Provide the [x, y] coordinate of the cell's center where the given text is located.  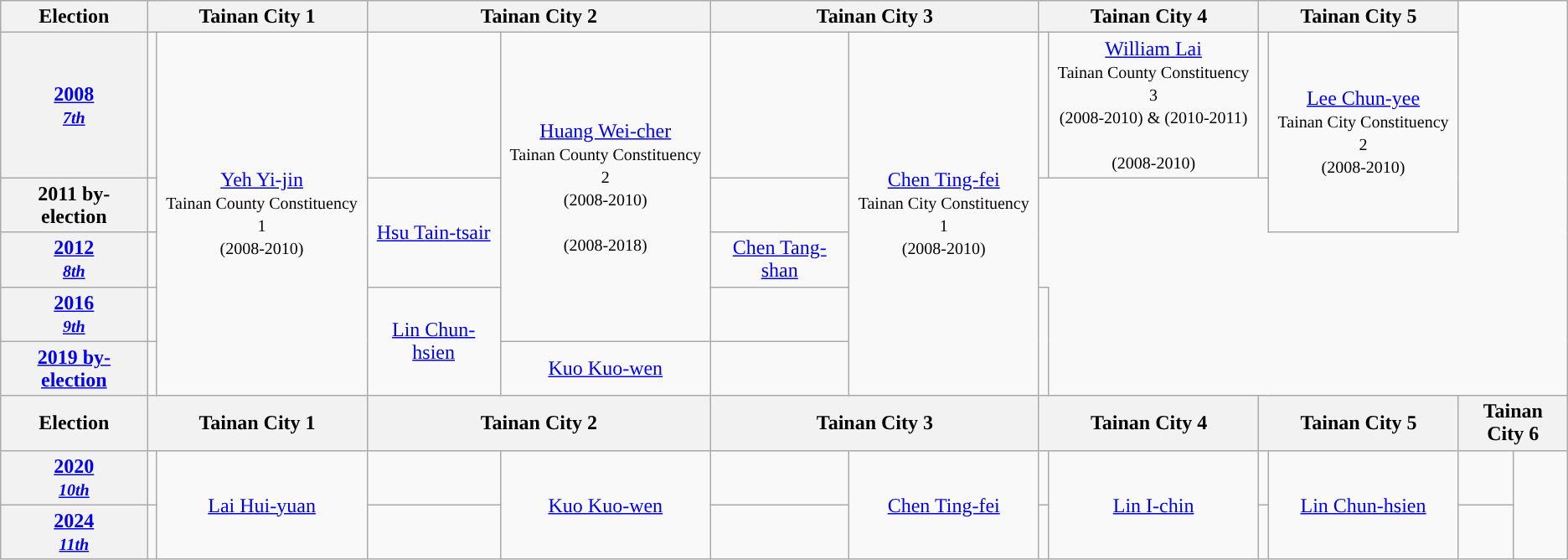
Yeh Yi-jinTainan County Constituency 1(2008-2010) [261, 215]
Hsu Tain-tsair [434, 232]
Huang Wei-cherTainan County Constituency 2(2008-2010)(2008-2018) [605, 187]
Lin I-chin [1153, 505]
Lee Chun-yeeTainan City Constituency 2(2008-2010) [1364, 132]
202010th [74, 478]
2019 by-election [74, 369]
20128th [74, 260]
20169th [74, 314]
Tainan City 6 [1513, 423]
Chen Ting-feiTainan City Constituency 1(2008-2010) [943, 215]
Lai Hui-yuan [261, 505]
Chen Tang-shan [779, 260]
William LaiTainan County Constituency 3(2008-2010) & (2010-2011)(2008-2010) [1153, 106]
2011 by-election [74, 205]
202411th [74, 531]
20087th [74, 106]
Chen Ting-fei [943, 505]
